Find where the given text appears and provide that cell's center as [x, y] coordinate. 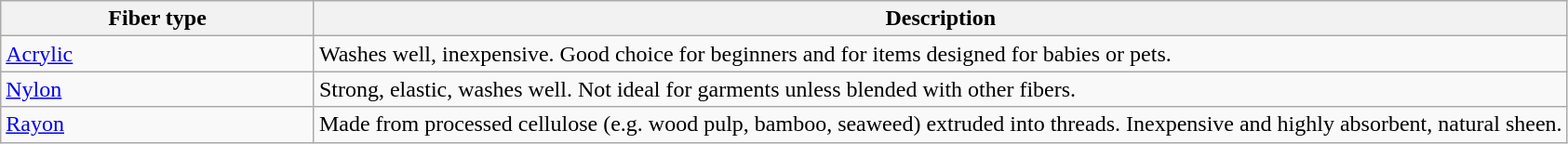
Rayon [158, 124]
Description [940, 19]
Strong, elastic, washes well. Not ideal for garments unless blended with other fibers. [940, 89]
Acrylic [158, 54]
Washes well, inexpensive. Good choice for beginners and for items designed for babies or pets. [940, 54]
Fiber type [158, 19]
Nylon [158, 89]
Made from processed cellulose (e.g. wood pulp, bamboo, seaweed) extruded into threads. Inexpensive and highly absorbent, natural sheen. [940, 124]
